Find where the given text appears and provide that cell's center as [x, y] coordinate. 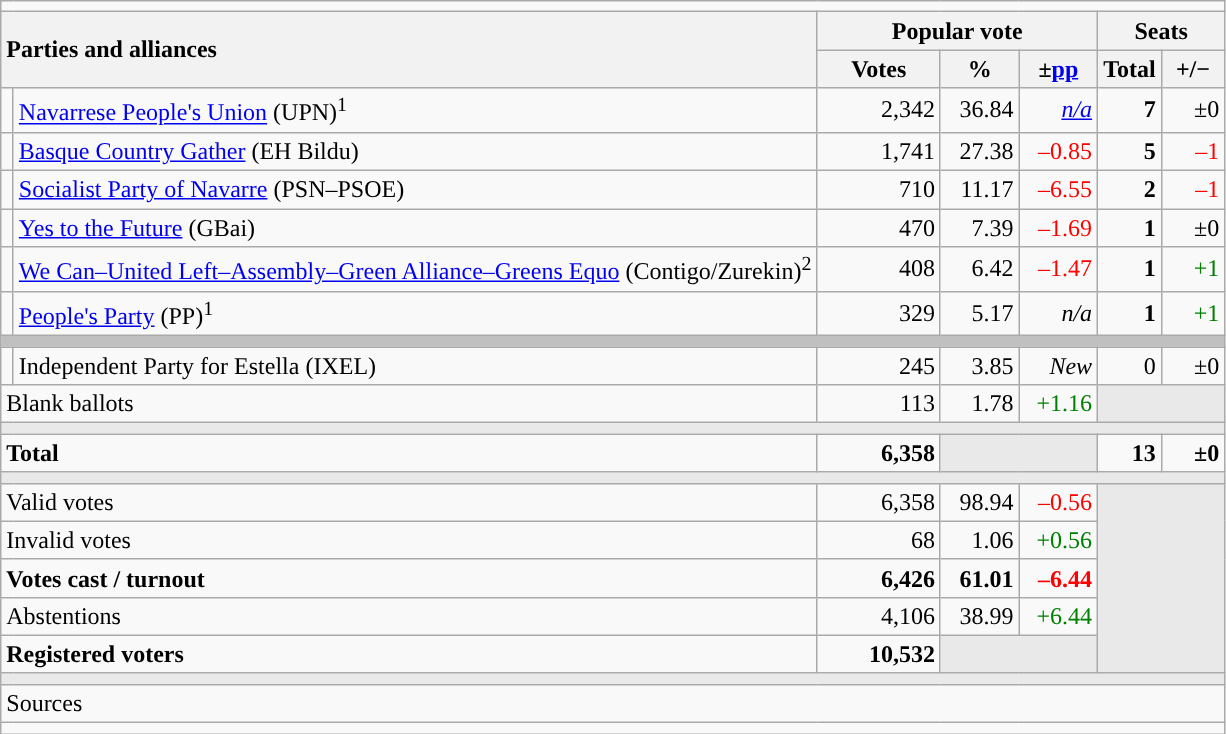
Independent Party for Estella (IXEL) [415, 366]
470 [879, 228]
Invalid votes [409, 540]
+0.56 [1058, 540]
+6.44 [1058, 616]
11.17 [980, 190]
5 [1130, 151]
Valid votes [409, 502]
Blank ballots [409, 404]
329 [879, 314]
–0.56 [1058, 502]
27.38 [980, 151]
Yes to the Future (GBai) [415, 228]
% [980, 69]
Popular vote [958, 31]
–6.44 [1058, 578]
6,426 [879, 578]
2 [1130, 190]
4,106 [879, 616]
7 [1130, 110]
408 [879, 270]
We Can–United Left–Assembly–Green Alliance–Greens Equo (Contigo/Zurekin)2 [415, 270]
–0.85 [1058, 151]
Sources [613, 704]
1.78 [980, 404]
38.99 [980, 616]
Socialist Party of Navarre (PSN–PSOE) [415, 190]
Registered voters [409, 654]
1,741 [879, 151]
0 [1130, 366]
68 [879, 540]
New [1058, 366]
6.42 [980, 270]
13 [1130, 453]
Abstentions [409, 616]
–1.69 [1058, 228]
Basque Country Gather (EH Bildu) [415, 151]
+/− [1193, 69]
36.84 [980, 110]
People's Party (PP)1 [415, 314]
1.06 [980, 540]
5.17 [980, 314]
–6.55 [1058, 190]
Parties and alliances [409, 50]
245 [879, 366]
Votes cast / turnout [409, 578]
Votes [879, 69]
98.94 [980, 502]
Seats [1162, 31]
Navarrese People's Union (UPN)1 [415, 110]
±pp [1058, 69]
7.39 [980, 228]
61.01 [980, 578]
2,342 [879, 110]
113 [879, 404]
–1.47 [1058, 270]
3.85 [980, 366]
10,532 [879, 654]
710 [879, 190]
+1.16 [1058, 404]
